From the cell containing the given text, extract its center point as (x, y) coordinate. 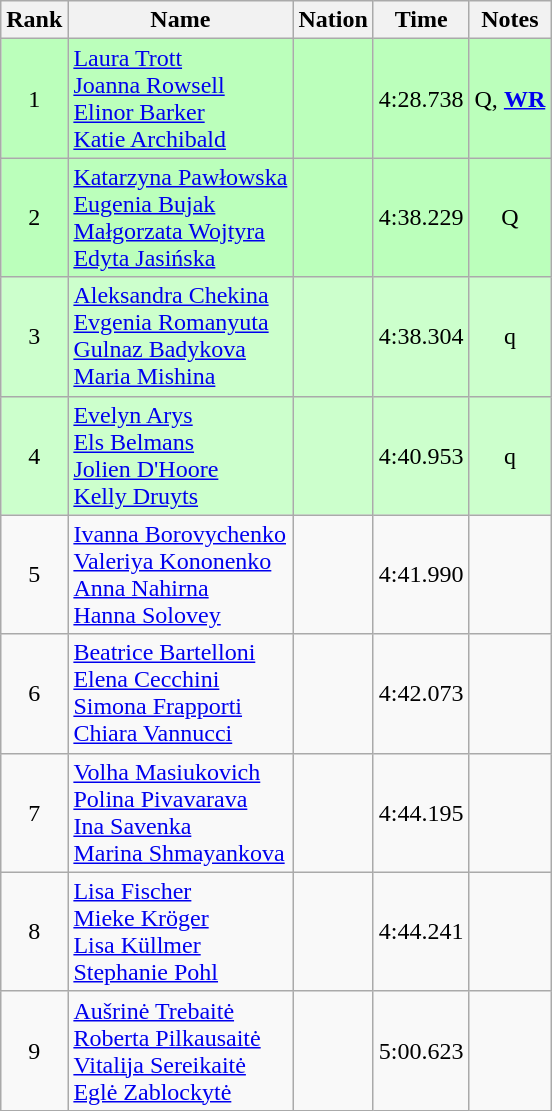
4:44.195 (421, 812)
2 (34, 218)
4:38.229 (421, 218)
Name (180, 20)
5 (34, 574)
Volha MasiukovichPolina PivavaravaIna SavenkaMarina Shmayankova (180, 812)
5:00.623 (421, 1050)
Laura TrottJoanna RowsellElinor BarkerKatie Archibald (180, 98)
6 (34, 694)
4:42.073 (421, 694)
8 (34, 932)
Rank (34, 20)
4:41.990 (421, 574)
4 (34, 456)
3 (34, 336)
4:38.304 (421, 336)
Nation (333, 20)
9 (34, 1050)
Ivanna BorovychenkoValeriya KononenkoAnna NahirnaHanna Solovey (180, 574)
Katarzyna PawłowskaEugenia Bujak Małgorzata WojtyraEdyta Jasińska (180, 218)
Q (510, 218)
Aušrinė TrebaitėRoberta Pilkausaitė Vitalija SereikaitėEglė Zablockytė (180, 1050)
4:44.241 (421, 932)
Notes (510, 20)
7 (34, 812)
Lisa FischerMieke KrögerLisa KüllmerStephanie Pohl (180, 932)
1 (34, 98)
Evelyn ArysEls BelmansJolien D'HooreKelly Druyts (180, 456)
4:28.738 (421, 98)
Beatrice BartelloniElena CecchiniSimona FrapportiChiara Vannucci (180, 694)
Aleksandra ChekinaEvgenia RomanyutaGulnaz BadykovaMaria Mishina (180, 336)
4:40.953 (421, 456)
Time (421, 20)
Q, WR (510, 98)
